Pinpoint the cell where the given text exists, returning its [X, Y] midpoint coordinate. 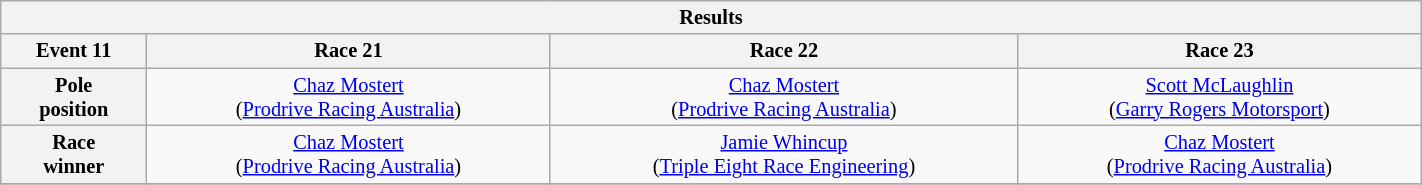
Race 23 [1220, 51]
Poleposition [74, 97]
Race 22 [784, 51]
Results [711, 17]
Jamie Whincup(Triple Eight Race Engineering) [784, 154]
Race 21 [349, 51]
Scott McLaughlin(Garry Rogers Motorsport) [1220, 97]
Event 11 [74, 51]
Racewinner [74, 154]
